Return [x, y] of the center of cell containing provided text 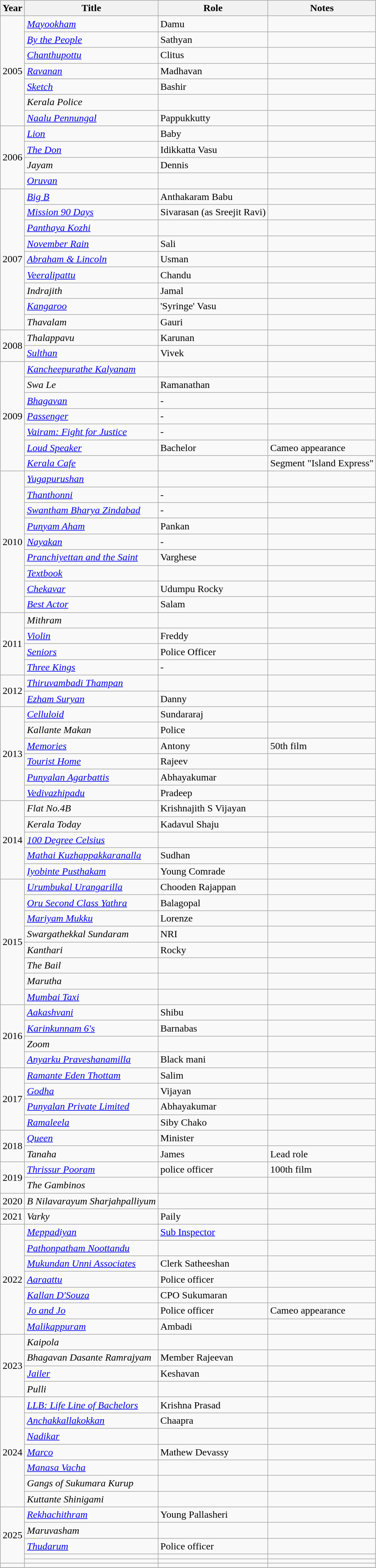
Oruvan [92, 181]
The Bail [92, 966]
Swantham Bharya Zindabad [92, 510]
Thanthonni [92, 495]
Chooden Rajappan [213, 887]
Queen [92, 1138]
Member Rajeevan [213, 1358]
Pankan [213, 526]
Sulthan [92, 353]
Indrajith [92, 291]
Kallante Makan [92, 730]
Lorenze [213, 918]
NRI [213, 934]
2015 [12, 942]
Vivek [213, 353]
Mumbai Taxi [92, 997]
Varghese [213, 557]
Police Officer [213, 651]
Siby Chako [213, 1122]
100th film [322, 1169]
Sub Inspector [213, 1232]
Pappukkutty [213, 118]
Mithram [92, 620]
November Rain [92, 244]
2008 [12, 346]
Baby [213, 134]
Manasa Vacha [92, 1468]
2021 [12, 1217]
Sali [213, 244]
Chanthupottu [92, 55]
Karinkunnam 6's [92, 1028]
Iyobinte Pusthakam [92, 871]
100 Degree Celsius [92, 840]
Barnabas [213, 1028]
Rajeev [213, 762]
2010 [12, 542]
Ezham Suryan [92, 699]
Kancheepurathe Kalyanam [92, 369]
Chandu [213, 275]
Kaipola [92, 1342]
B Nilavarayum Sharjahpalliyum [92, 1201]
Anthakaram Babu [213, 197]
Year [12, 8]
Memories [92, 746]
Pathonpatham Noottandu [92, 1248]
2007 [12, 260]
Lead role [322, 1154]
Segment "Island Express" [322, 463]
Notes [322, 8]
Yugapurushan [92, 479]
Varky [92, 1217]
2011 [12, 644]
Vedivazhipadu [92, 793]
Loud Speaker [92, 447]
Young Pallasheri [213, 1515]
Kangaroo [92, 306]
Marco [92, 1452]
Kanthari [92, 950]
Oru Second Class Yathra [92, 903]
Aakashvani [92, 1013]
Punyalan Private Limited [92, 1107]
Thalappavu [92, 338]
CPO Sukumaran [213, 1295]
LLB: Life Line of Bachelors [92, 1405]
Udumpu Rocky [213, 589]
Big B [92, 197]
Title [92, 8]
Anchakkallakokkan [92, 1420]
Shibu [213, 1013]
Nayakan [92, 542]
2018 [12, 1146]
Black mani [213, 1060]
Balagopal [213, 903]
Antony [213, 746]
Sudhan [213, 856]
Sundararaj [213, 715]
Zoom [92, 1044]
Damu [213, 24]
Ravanan [92, 71]
Mukundan Unni Associates [92, 1264]
2012 [12, 691]
2019 [12, 1177]
Marutha [92, 981]
Nadikar [92, 1436]
Thiruvambadi Thampan [92, 683]
Vairam: Fight for Justice [92, 432]
Mayookham [92, 24]
Tourist Home [92, 762]
Three Kings [92, 667]
Thudarum [92, 1546]
2013 [12, 754]
Krishnajith S Vijayan [213, 809]
Pranchiyettan and the Saint [92, 557]
Ambadi [213, 1326]
2016 [12, 1036]
Bhagavan Dasante Ramrajyam [92, 1358]
Abraham & Lincoln [92, 259]
Sivarasan (as Sreejit Ravi) [213, 212]
Pulli [92, 1389]
Rekhachithram [92, 1515]
2005 [12, 71]
Bashir [213, 87]
Aaraattu [92, 1279]
50th film [322, 746]
Jayam [92, 165]
Pradeep [213, 793]
Minister [213, 1138]
Idikkatta Vasu [213, 149]
Dennis [213, 165]
Best Actor [92, 604]
Gangs of Sukumara Kurup [92, 1483]
Passenger [92, 416]
Panthaya Kozhi [92, 228]
police officer [213, 1169]
Karunan [213, 338]
Jailer [92, 1373]
Thavalam [92, 322]
Clitus [213, 55]
2022 [12, 1279]
Usman [213, 259]
Young Comrade [213, 871]
Mathew Devassy [213, 1452]
Malikappuram [92, 1326]
2023 [12, 1366]
Kerala Cafe [92, 463]
Gauri [213, 322]
Paily [213, 1217]
2025 [12, 1535]
Vijayan [213, 1091]
Chekavar [92, 589]
The Don [92, 149]
Ramante Eden Thottam [92, 1075]
2024 [12, 1452]
Veeralipattu [92, 275]
Celluloid [92, 715]
Chaapra [213, 1420]
2014 [12, 840]
Sathyan [213, 40]
Punyalan Agarbattis [92, 777]
Swa Le [92, 385]
Ramanathan [213, 385]
Tanaha [92, 1154]
Mariyam Mukku [92, 918]
Danny [213, 699]
Kerala Police [92, 102]
Thrissur Pooram [92, 1169]
Lion [92, 134]
Bachelor [213, 447]
Kadavul Shaju [213, 824]
Ramaleela [92, 1122]
Swargathekkal Sundaram [92, 934]
Role [213, 8]
Seniors [92, 651]
Police [213, 730]
Freddy [213, 636]
Urumbukal Urangarilla [92, 887]
Krishna Prasad [213, 1405]
James [213, 1154]
Kallan D'Souza [92, 1295]
Textbook [92, 573]
2020 [12, 1201]
Anyarku Praveshanamilla [92, 1060]
Jamal [213, 291]
Kuttante Shinigami [92, 1499]
2006 [12, 157]
Salam [213, 604]
Violin [92, 636]
Sketch [92, 87]
Mission 90 Days [92, 212]
Salim [213, 1075]
Flat No.4B [92, 809]
Rocky [213, 950]
Jo and Jo [92, 1311]
Godha [92, 1091]
'Syringe' Vasu [213, 306]
Kerala Today [92, 824]
The Gambinos [92, 1185]
2017 [12, 1099]
Madhavan [213, 71]
Naalu Pennungal [92, 118]
2009 [12, 416]
By the People [92, 40]
Keshavan [213, 1373]
Mathai Kuzhappakkaranalla [92, 856]
Bhagavan [92, 400]
Punyam Aham [92, 526]
Maruvasham [92, 1530]
Meppadiyan [92, 1232]
Clerk Satheeshan [213, 1264]
